Return the [X, Y] coordinate for the center point of the cell that contains the specified text.  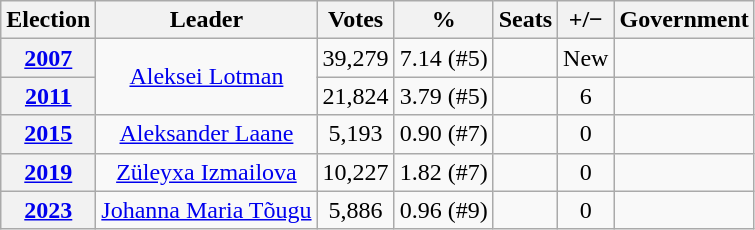
Leader [206, 20]
2019 [48, 172]
% [444, 20]
2015 [48, 134]
Votes [356, 20]
5,193 [356, 134]
5,886 [356, 210]
21,824 [356, 96]
1.82 (#7) [444, 172]
7.14 (#5) [444, 58]
0.90 (#7) [444, 134]
2011 [48, 96]
+/− [586, 20]
New [586, 58]
10,227 [356, 172]
2007 [48, 58]
6 [586, 96]
Johanna Maria Tõugu [206, 210]
Aleksei Lotman [206, 77]
39,279 [356, 58]
Government [684, 20]
3.79 (#5) [444, 96]
Züleyxa Izmailova [206, 172]
Seats [525, 20]
0.96 (#9) [444, 210]
2023 [48, 210]
Election [48, 20]
Aleksander Laane [206, 134]
